Output the [x, y] coordinate of the center of the cell containing the given text.  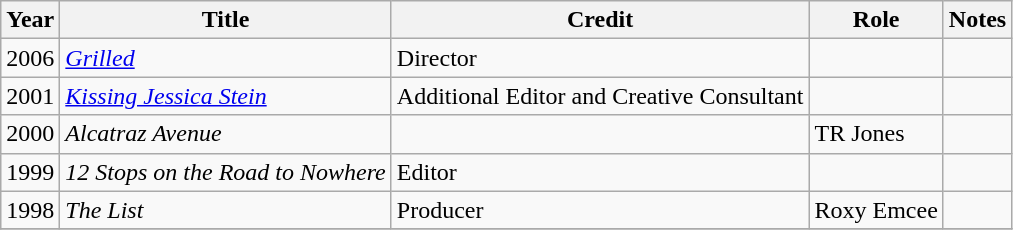
2001 [30, 96]
Alcatraz Avenue [226, 134]
Editor [600, 172]
Producer [600, 210]
1999 [30, 172]
Director [600, 58]
2000 [30, 134]
Kissing Jessica Stein [226, 96]
Role [876, 20]
Roxy Emcee [876, 210]
Notes [977, 20]
TR Jones [876, 134]
Credit [600, 20]
The List [226, 210]
12 Stops on the Road to Nowhere [226, 172]
Grilled [226, 58]
Year [30, 20]
Additional Editor and Creative Consultant [600, 96]
Title [226, 20]
2006 [30, 58]
1998 [30, 210]
